Find where the given text appears and provide that cell's center as [X, Y] coordinate. 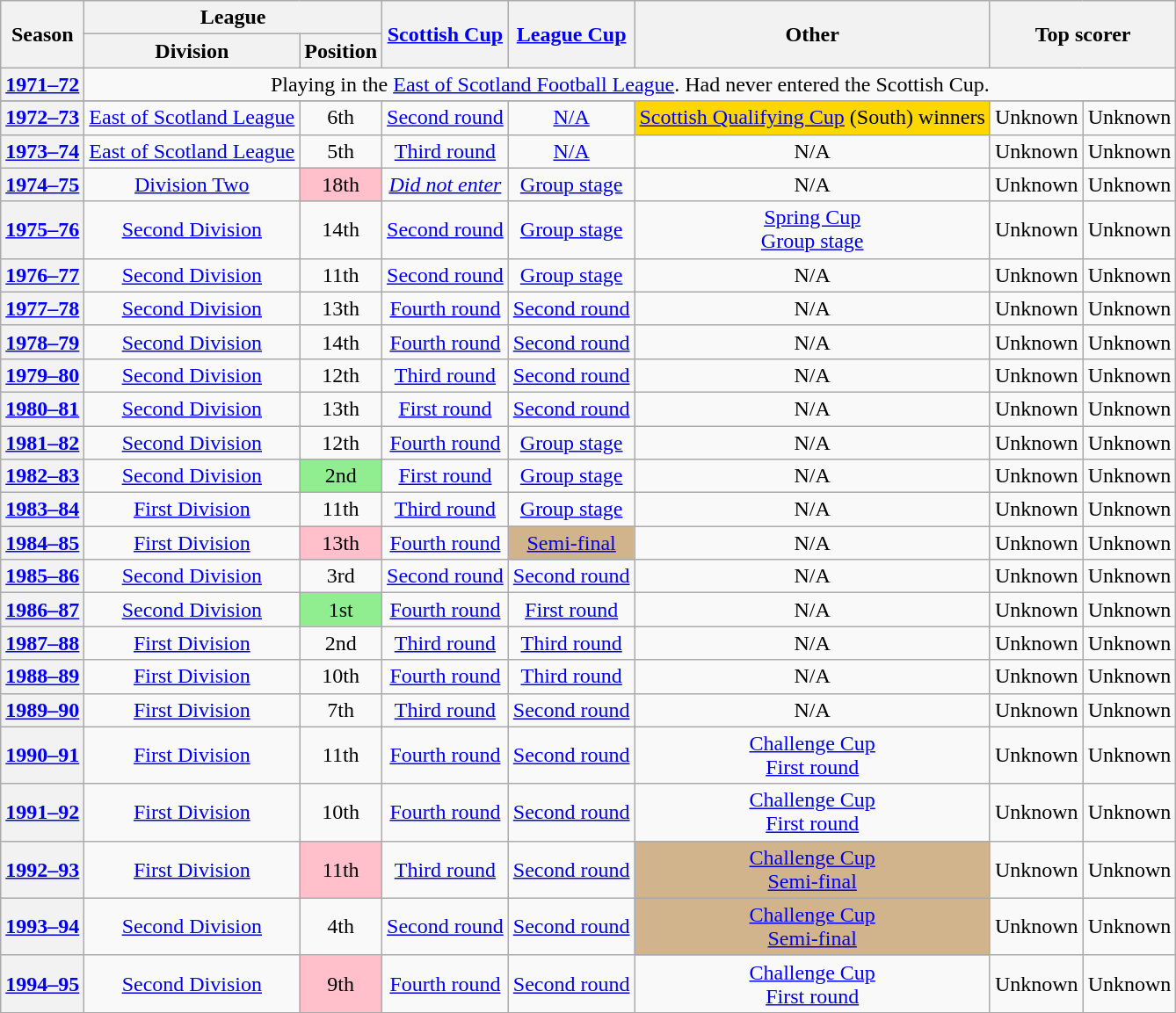
3rd [341, 576]
1989–90 [42, 710]
League [234, 18]
6th [341, 118]
1984–85 [42, 543]
7th [341, 710]
Division [192, 51]
Did not enter [446, 185]
Scottish Cup [446, 34]
1991–92 [42, 812]
1st [341, 610]
1980–81 [42, 409]
Scottish Qualifying Cup (South) winners [812, 118]
1994–95 [42, 984]
1973–74 [42, 151]
1993–94 [42, 926]
5th [341, 151]
1990–91 [42, 756]
1974–75 [42, 185]
Semi-final [571, 543]
1977–78 [42, 308]
1972–73 [42, 118]
Other [812, 34]
Top scorer [1083, 34]
9th [341, 984]
League Cup [571, 34]
1983–84 [42, 510]
1992–93 [42, 870]
Division Two [192, 185]
Spring CupGroup stage [812, 230]
1975–76 [42, 230]
Position [341, 51]
1979–80 [42, 375]
Season [42, 34]
1982–83 [42, 476]
1985–86 [42, 576]
4th [341, 926]
18th [341, 185]
1981–82 [42, 442]
1988–89 [42, 677]
1987–88 [42, 643]
Playing in the East of Scotland Football League. Had never entered the Scottish Cup. [630, 84]
1971–72 [42, 84]
1976–77 [42, 275]
1978–79 [42, 342]
1986–87 [42, 610]
